Locate the cell with the specified text and output its (X, Y) center coordinate. 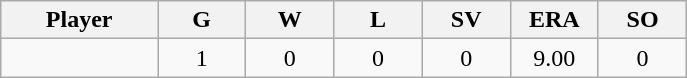
9.00 (554, 58)
SO (642, 20)
ERA (554, 20)
1 (202, 58)
W (290, 20)
SV (466, 20)
G (202, 20)
Player (80, 20)
L (378, 20)
